Determine the [x, y] coordinate at the center of the cell enclosing the given text.  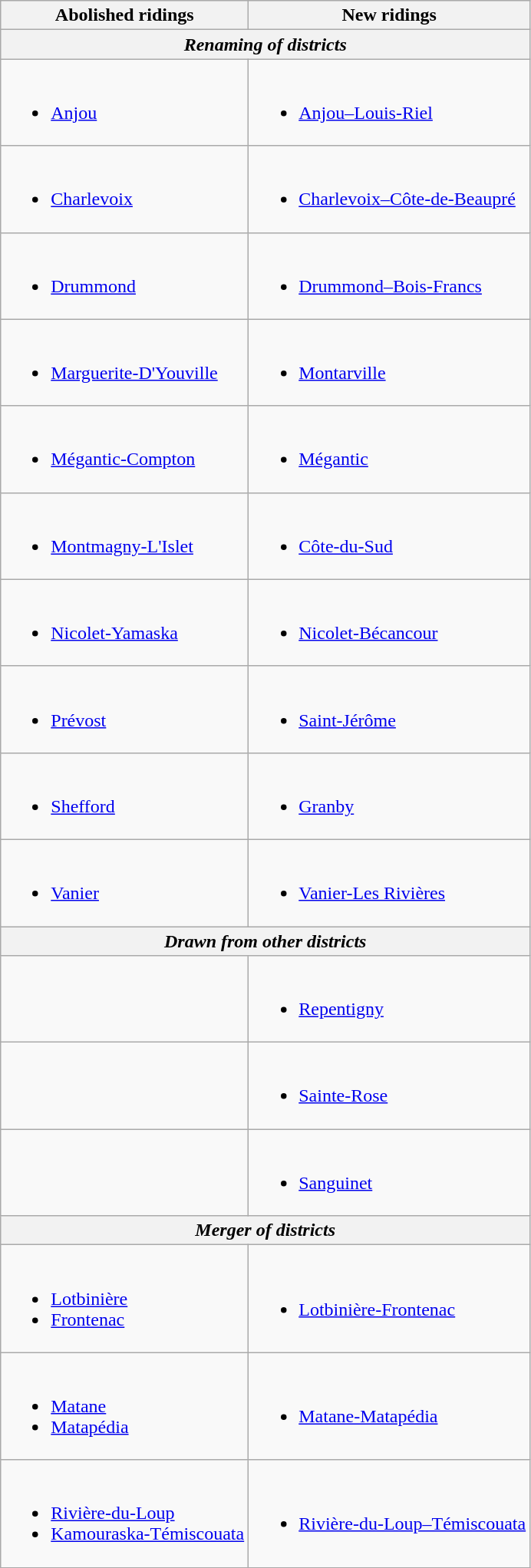
Marguerite-D'Youville [124, 362]
Shefford [124, 796]
Anjou–Louis-Riel [390, 103]
Drawn from other districts [265, 941]
Montarville [390, 362]
Drummond–Bois-Francs [390, 276]
Vanier-Les Rivières [390, 882]
Anjou [124, 103]
Mégantic [390, 450]
Prévost [124, 709]
Côte-du-Sud [390, 535]
Rivière-du-LoupKamouraska-Témiscouata [124, 1514]
Saint-Jérôme [390, 709]
Charlevoix [124, 189]
Charlevoix–Côte-de-Beaupré [390, 189]
Nicolet-Yamaska [124, 623]
Sanguinet [390, 1172]
Renaming of districts [265, 44]
Drummond [124, 276]
MataneMatapédia [124, 1406]
Sainte-Rose [390, 1086]
New ridings [390, 15]
Nicolet-Bécancour [390, 623]
Repentigny [390, 999]
Granby [390, 796]
Abolished ridings [124, 15]
Montmagny-L'Islet [124, 535]
Vanier [124, 882]
Mégantic-Compton [124, 450]
Merger of districts [265, 1230]
Lotbinière-Frontenac [390, 1299]
Matane-Matapédia [390, 1406]
Rivière-du-Loup–Témiscouata [390, 1514]
LotbinièreFrontenac [124, 1299]
